Locate the cell with the specified text and output its (X, Y) center coordinate. 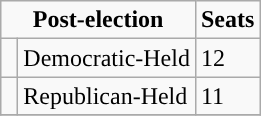
Republican-Held (107, 96)
12 (227, 58)
11 (227, 96)
Seats (227, 20)
Democratic-Held (107, 58)
Post-election (98, 20)
